Extract the [X, Y] coordinate from the center of the cell holding the provided text.  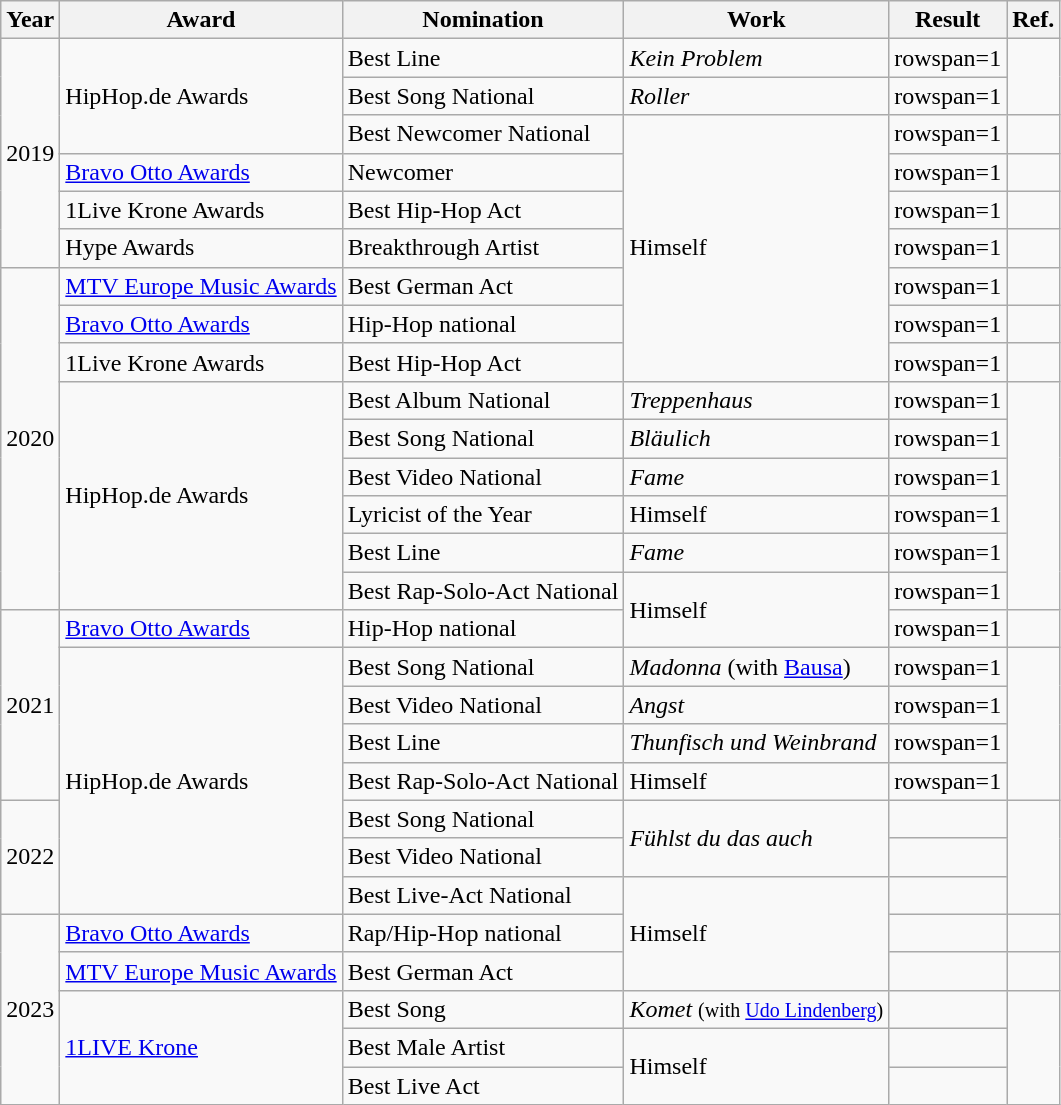
Rap/Hip-Hop national [483, 933]
Best Male Artist [483, 1047]
1LIVE Krone [201, 1047]
Best Live Act [483, 1085]
Newcomer [483, 172]
Nomination [483, 20]
2020 [30, 438]
Award [201, 20]
Ref. [1034, 20]
Breakthrough Artist [483, 248]
Lyricist of the Year [483, 515]
Work [756, 20]
Roller [756, 96]
Fühlst du das auch [756, 838]
Kein Problem [756, 58]
Thunfisch und Weinbrand [756, 743]
2019 [30, 153]
Madonna (with Bausa) [756, 667]
Hype Awards [201, 248]
Best Album National [483, 400]
Komet (with Udo Lindenberg) [756, 1009]
2021 [30, 705]
Angst [756, 705]
Best Live-Act National [483, 895]
Best Song [483, 1009]
Result [948, 20]
2022 [30, 857]
Year [30, 20]
2023 [30, 1009]
Bläulich [756, 438]
Best Newcomer National [483, 134]
Treppenhaus [756, 400]
